Locate the cell with the specified text and output its [x, y] center coordinate. 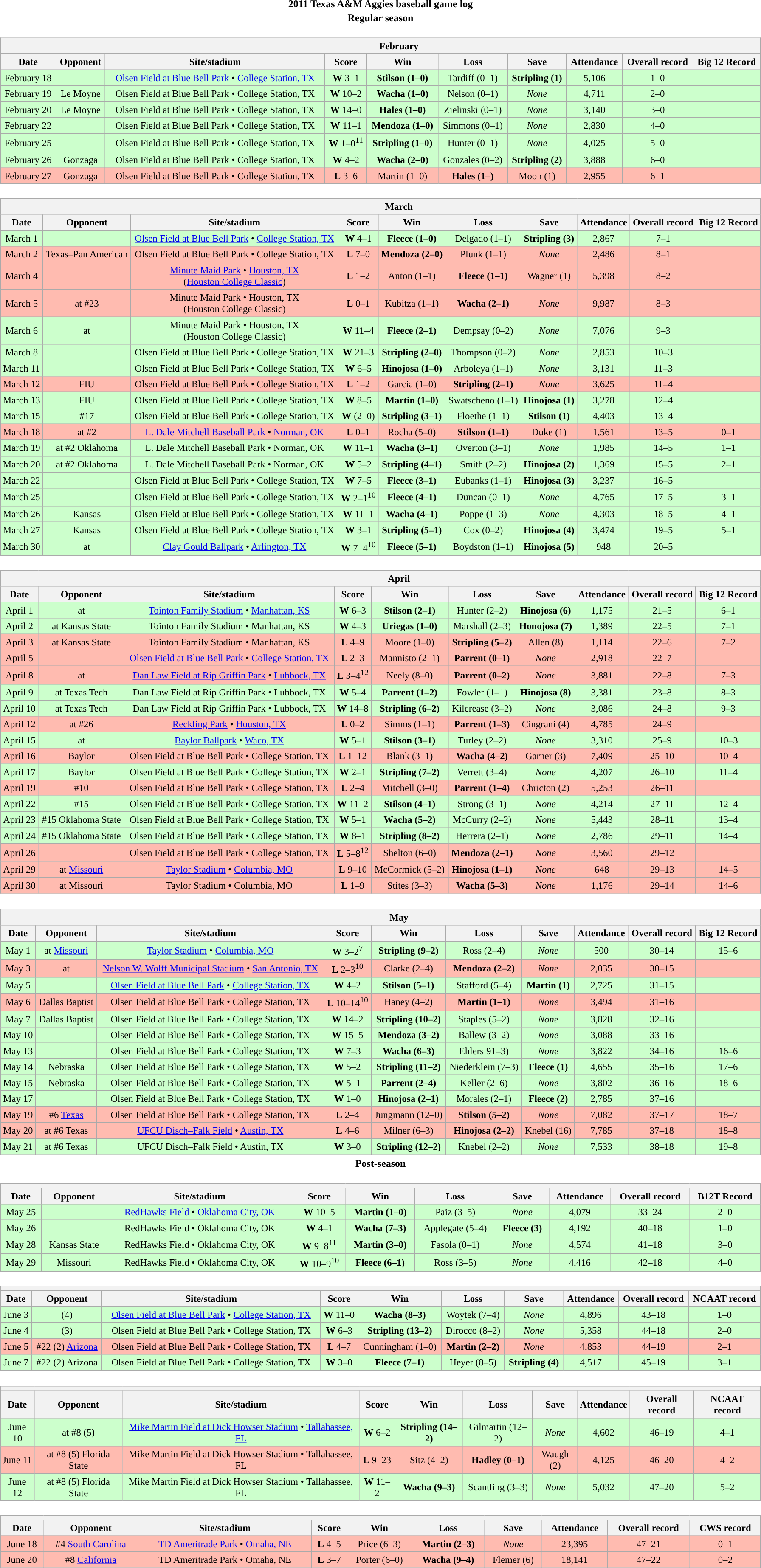
Ross (3–5) [455, 1263]
at #2 [87, 432]
18,141 [575, 1560]
Wacha (3–1) [412, 448]
Stilson (4–1) [409, 804]
Haney (4–2) [409, 1002]
Fleece (1–1) [483, 276]
May 19 [18, 1115]
Simms (1–1) [409, 724]
Woytek (7–4) [473, 1315]
0–2 [725, 1560]
11–3 [663, 369]
Parrent (0–2) [482, 675]
at #26 [81, 724]
L 3–412 [352, 675]
Niederklein (7–3) [484, 1067]
4,517 [591, 1363]
February 20 [28, 110]
February 27 [28, 176]
March 5 [22, 303]
25–9 [662, 740]
Hinojosa (2) [550, 464]
June 12 [17, 1487]
Stilson (2–1) [409, 611]
April 3 [20, 642]
9,987 [603, 303]
Parrent (2–4) [409, 1083]
May 28 [21, 1245]
May 29 [21, 1263]
Stafford (5–4) [484, 985]
Martin (2–2) [473, 1347]
Fleece (1) [548, 1067]
22–8 [662, 675]
1,175 [602, 611]
March 19 [22, 448]
31–15 [662, 985]
34–16 [662, 1051]
36–16 [662, 1083]
March [380, 206]
#10 [81, 788]
4,765 [603, 497]
23–8 [662, 692]
Knebel (16) [548, 1131]
L 4–9 [352, 642]
Applegate (5–4) [455, 1228]
42–18 [651, 1263]
W 11–4 [358, 331]
5,106 [595, 78]
1,389 [602, 626]
Fleece (6–1) [380, 1263]
31–16 [662, 1002]
W 7–5 [358, 480]
Smith (2–2) [483, 464]
30–15 [662, 968]
Kubitza (1–1) [412, 303]
29–14 [662, 886]
4,214 [602, 804]
June 10 [17, 1433]
May 15 [18, 1083]
L 10–1410 [347, 1002]
April 15 [20, 740]
Wacha (7–3) [380, 1228]
Fleece (3) [522, 1228]
#4 South Carolina [91, 1544]
21–5 [662, 611]
L 1–12 [352, 756]
Porter (6–0) [380, 1560]
23,395 [575, 1544]
Herrera (2–1) [482, 836]
W 8–5 [358, 400]
Overton (3–1) [483, 448]
3,381 [602, 692]
Stripling (3) [550, 238]
3,278 [603, 400]
46–20 [662, 1460]
Allen (8) [545, 642]
1,176 [602, 886]
Wacha (4–2) [482, 756]
February 22 [28, 126]
Wacha (9–3) [429, 1487]
April 23 [20, 820]
Fleece (2) [548, 1099]
June 5 [16, 1347]
Thompson (0–2) [483, 352]
at #23 [87, 303]
Hadley (0–1) [498, 1460]
4,602 [603, 1433]
Simmons (0–1) [473, 126]
2,955 [595, 176]
Milner (6–3) [409, 1131]
22–6 [662, 642]
2,830 [595, 126]
May 6 [18, 1002]
29–12 [662, 853]
Baylor Ballpark • Waco, TX [229, 740]
47–20 [662, 1487]
Dirocco (8–2) [473, 1331]
W 6–5 [358, 369]
Stilson (5–2) [484, 1115]
5–1 [729, 530]
#17 [87, 417]
1,369 [603, 464]
Dempsay (0–2) [483, 331]
Wacha (9–4) [448, 1560]
44–19 [653, 1347]
Knebel (2–2) [484, 1147]
Fowler (1–1) [482, 692]
4,079 [580, 1212]
Stripling (5–1) [412, 530]
May 26 [21, 1228]
June 4 [16, 1331]
3,310 [602, 740]
Floethe (1–1) [483, 417]
3,888 [595, 160]
4,125 [603, 1460]
43–18 [653, 1315]
20–5 [663, 547]
Turley (2–2) [482, 740]
W 14–2 [347, 1019]
3,881 [602, 675]
Stilson (1–0) [403, 78]
April 16 [20, 756]
Arboleya (1–1) [483, 369]
Texas–Pan American [87, 254]
Tardiff (0–1) [473, 78]
4,574 [580, 1245]
L 7–0 [358, 254]
2,918 [602, 659]
Poppe (1–3) [483, 514]
Staples (5–2) [484, 1019]
Martin (3–0) [380, 1245]
Martin (1) [548, 985]
Fleece (5–1) [412, 547]
Paiz (3–5) [455, 1212]
L 4–7 [339, 1347]
5–2 [727, 1487]
#6 Texas [66, 1115]
2,486 [603, 254]
8–1 [663, 254]
Fleece (1–0) [412, 238]
Kilcrease (3–2) [482, 708]
Strong (3–1) [482, 804]
Fleece (4–1) [412, 497]
Nelson W. Wolff Municipal Stadium • San Antonio, TX [211, 968]
Hinojosa (8) [545, 692]
Duke (1) [550, 432]
L 3–7 [330, 1560]
February [380, 46]
28–11 [662, 820]
Wacha (5–3) [482, 886]
March 8 [22, 352]
Wacha (6–3) [409, 1051]
Stripling (4–1) [412, 464]
Martin (2–3) [448, 1544]
Stilson (1–1) [483, 432]
April 17 [20, 772]
5,358 [591, 1331]
Garner (3) [545, 756]
4,655 [601, 1067]
Wacha (2–1) [483, 303]
Moon (1) [537, 176]
W 10–2 [346, 94]
L 4–5 [330, 1544]
March 1 [22, 238]
Zielinski (0–1) [473, 110]
Blank (3–1) [409, 756]
Stripling (1–0) [403, 143]
Parrent (0–1) [482, 659]
W 7–410 [358, 547]
3,088 [601, 1035]
27–11 [662, 804]
7–2 [728, 642]
Stripling (14–2) [429, 1433]
Hinojosa (2–2) [484, 1131]
40–18 [651, 1228]
Wacha (4–1) [412, 514]
Stripling (2–0) [412, 352]
March 22 [22, 480]
(4) [67, 1315]
#15 [81, 804]
5–0 [657, 143]
2,785 [601, 1099]
16–5 [663, 480]
Morales (2–1) [484, 1099]
Parrent (1–3) [482, 724]
8–2 [663, 276]
L 9–23 [377, 1460]
April 8 [20, 675]
Martin (1–1) [484, 1002]
May 21 [18, 1147]
Duncan (0–1) [483, 497]
Parrent (1–2) [409, 692]
April 22 [20, 804]
18–5 [663, 514]
Missouri [74, 1263]
Anton (1–1) [412, 276]
Price (6–3) [380, 1544]
Stripling (10–2) [409, 1019]
W 15–5 [347, 1035]
Garcia (1–0) [412, 384]
Sitz (4–2) [429, 1460]
500 [601, 950]
Ballew (3–2) [484, 1035]
Swatscheno (1–1) [483, 400]
Fleece (3–1) [412, 480]
1,114 [602, 642]
15–5 [663, 464]
W 3–27 [347, 950]
April 26 [20, 853]
B12T Record [725, 1196]
14–6 [728, 886]
Mendoza (2–1) [482, 853]
Rocha (5–0) [412, 432]
22–5 [662, 626]
7,409 [602, 756]
4,711 [595, 94]
44–18 [653, 1331]
April [380, 579]
38–18 [662, 1147]
Stilson (5–1) [409, 985]
CWS record [725, 1528]
Waugh (2) [555, 1460]
W 1–011 [346, 143]
Hinojosa (1–0) [412, 369]
4,403 [603, 417]
Hunter (0–1) [473, 143]
Stilson (1) [550, 417]
Mendoza (1–0) [403, 126]
May 25 [21, 1212]
648 [602, 870]
1–1 [729, 448]
Stripling (3–1) [412, 417]
Stripling (11–2) [409, 1067]
Mitchell (3–0) [409, 788]
March 11 [22, 369]
22–7 [662, 659]
18–7 [728, 1115]
4,192 [580, 1228]
35–16 [662, 1067]
3,828 [601, 1019]
13–5 [663, 432]
Cunningham (1–0) [400, 1347]
19–5 [663, 530]
37–18 [662, 1131]
41–18 [651, 1245]
Shelton (6–0) [409, 853]
March 26 [22, 514]
April 19 [20, 788]
L 4–6 [347, 1131]
24–8 [662, 708]
4,785 [602, 724]
W 10–5 [319, 1212]
Stripling (13–2) [400, 1331]
Ehlers 91–3) [484, 1051]
March 4 [22, 276]
W 1–0 [347, 1099]
Cingrani (4) [545, 724]
Clay Gould Ballpark • Arlington, TX [234, 547]
18–8 [728, 1131]
March 25 [22, 497]
Hinojosa (5) [550, 547]
March 6 [22, 331]
April 1 [20, 611]
18–6 [728, 1083]
Scantling (3–3) [498, 1487]
McCurry (2–2) [482, 820]
45–19 [653, 1363]
Hinojosa (1) [550, 400]
Parrent (1–4) [482, 788]
June 3 [16, 1315]
4,025 [595, 143]
30–14 [662, 950]
W 6–2 [377, 1433]
Mendoza (2–2) [484, 968]
4,416 [580, 1263]
W 4–3 [352, 626]
May 20 [18, 1131]
Cox (0–2) [483, 530]
June 20 [22, 1560]
March 2 [22, 254]
3,802 [601, 1083]
Stilson (3–1) [409, 740]
L 2–3 [352, 659]
L 1–9 [352, 886]
W 21–3 [358, 352]
3,474 [603, 530]
April 29 [20, 870]
5,032 [603, 1487]
May 1 [18, 950]
37–16 [662, 1099]
4,896 [591, 1315]
May 3 [18, 968]
Stripling (12–2) [409, 1147]
March 18 [22, 432]
(3) [67, 1331]
Stites (3–3) [409, 886]
Chricton (2) [545, 788]
7,076 [603, 331]
47–22 [648, 1560]
Uriegas (1–0) [409, 626]
Fasola (0–1) [455, 1245]
Mendoza (2–0) [412, 254]
March 20 [22, 464]
Jungmann (12–0) [409, 1115]
26–10 [662, 772]
February 25 [28, 143]
29–13 [662, 870]
May [380, 918]
5,443 [602, 820]
May 5 [18, 985]
February 26 [28, 160]
W 14–8 [352, 708]
Hinojosa (3) [550, 480]
Hinojosa (6) [545, 611]
3,822 [601, 1051]
April 5 [20, 659]
46–19 [662, 1433]
17–6 [728, 1067]
McCormick (5–2) [409, 870]
7,785 [601, 1131]
W 10–910 [319, 1263]
Stripling (6–2) [409, 708]
Wacha (2–0) [403, 160]
7,533 [601, 1147]
4,207 [602, 772]
Eubanks (1–1) [483, 480]
17–5 [663, 497]
Keller (2–6) [484, 1083]
W 7–3 [347, 1051]
1,985 [603, 448]
W 9–811 [319, 1245]
L 9–10 [352, 870]
33–16 [662, 1035]
#8 California [91, 1560]
L 5–812 [352, 853]
37–17 [662, 1115]
June 18 [22, 1544]
3,237 [603, 480]
7–3 [728, 675]
L 3–6 [346, 176]
7,082 [601, 1115]
26–11 [662, 788]
25–10 [662, 756]
April 9 [20, 692]
Hales (1–) [473, 176]
February 18 [28, 78]
3,086 [602, 708]
W 11–0 [339, 1315]
Verrett (3–4) [482, 772]
Mannisto (2–1) [409, 659]
2,725 [601, 985]
W 2–1 [352, 772]
June 7 [16, 1363]
Kansas State [74, 1245]
1,561 [603, 432]
April 12 [20, 724]
Mendoza (3–2) [409, 1035]
Reckling Park • Houston, TX [229, 724]
Hales (1–0) [403, 110]
16–6 [728, 1051]
May 7 [18, 1019]
W 14–0 [346, 110]
Hinojosa (1–1) [482, 870]
Hinojosa (2–1) [409, 1099]
W (2–0) [358, 417]
March 30 [22, 547]
3,625 [603, 384]
Stripling (8–2) [409, 836]
4–2 [727, 1460]
April 2 [20, 626]
32–16 [662, 1019]
Wacha (1–0) [403, 94]
L 2–310 [347, 968]
April 24 [20, 836]
March 13 [22, 400]
April 10 [20, 708]
Boydston (1–1) [483, 547]
15–6 [728, 950]
Flemer (6) [513, 1560]
May 14 [18, 1067]
3,131 [603, 369]
May 13 [18, 1051]
29–11 [662, 836]
2,853 [603, 352]
Stripling (2–1) [483, 384]
Stripling (7–2) [409, 772]
47–21 [648, 1544]
5,398 [603, 276]
2,867 [603, 238]
February 19 [28, 94]
at #8 (5) [79, 1433]
Ross (2–4) [484, 950]
Nelson (0–1) [473, 94]
3,494 [601, 1002]
3,140 [595, 110]
Hunter (2–2) [482, 611]
2,786 [602, 836]
6–0 [657, 160]
June 11 [17, 1460]
W 5–4 [352, 692]
L 0–2 [352, 724]
W 8–1 [352, 836]
Neely (8–0) [409, 675]
3,560 [602, 853]
5,253 [602, 788]
Fleece (7–1) [400, 1363]
Clarke (2–4) [409, 968]
April 30 [20, 886]
2,035 [601, 968]
W 2–110 [358, 497]
Wacha (8–3) [400, 1315]
19–8 [728, 1147]
Heyer (8–5) [473, 1363]
Plunk (1–1) [483, 254]
Stripling (4) [534, 1363]
May 17 [18, 1099]
Gonzales (0–2) [473, 160]
Wagner (1) [550, 276]
March 12 [22, 384]
14–4 [728, 836]
Stripling (2) [537, 160]
Stripling (9–2) [409, 950]
Honojosa (7) [545, 626]
Moore (1–0) [409, 642]
10–4 [728, 756]
Hinojosa (4) [550, 530]
Gilmartin (12–2) [498, 1433]
Stripling (1) [537, 78]
May 10 [18, 1035]
33–24 [651, 1212]
4,303 [603, 514]
24–9 [662, 724]
948 [603, 547]
March 15 [22, 417]
Fleece (2–1) [412, 331]
Wacha (5–2) [409, 820]
March 27 [22, 530]
Stripling (5–2) [482, 642]
Marshall (2–3) [482, 626]
Delgado (1–1) [483, 238]
4,853 [591, 1347]
